Find where the given text appears and provide that cell's center as (x, y) coordinate. 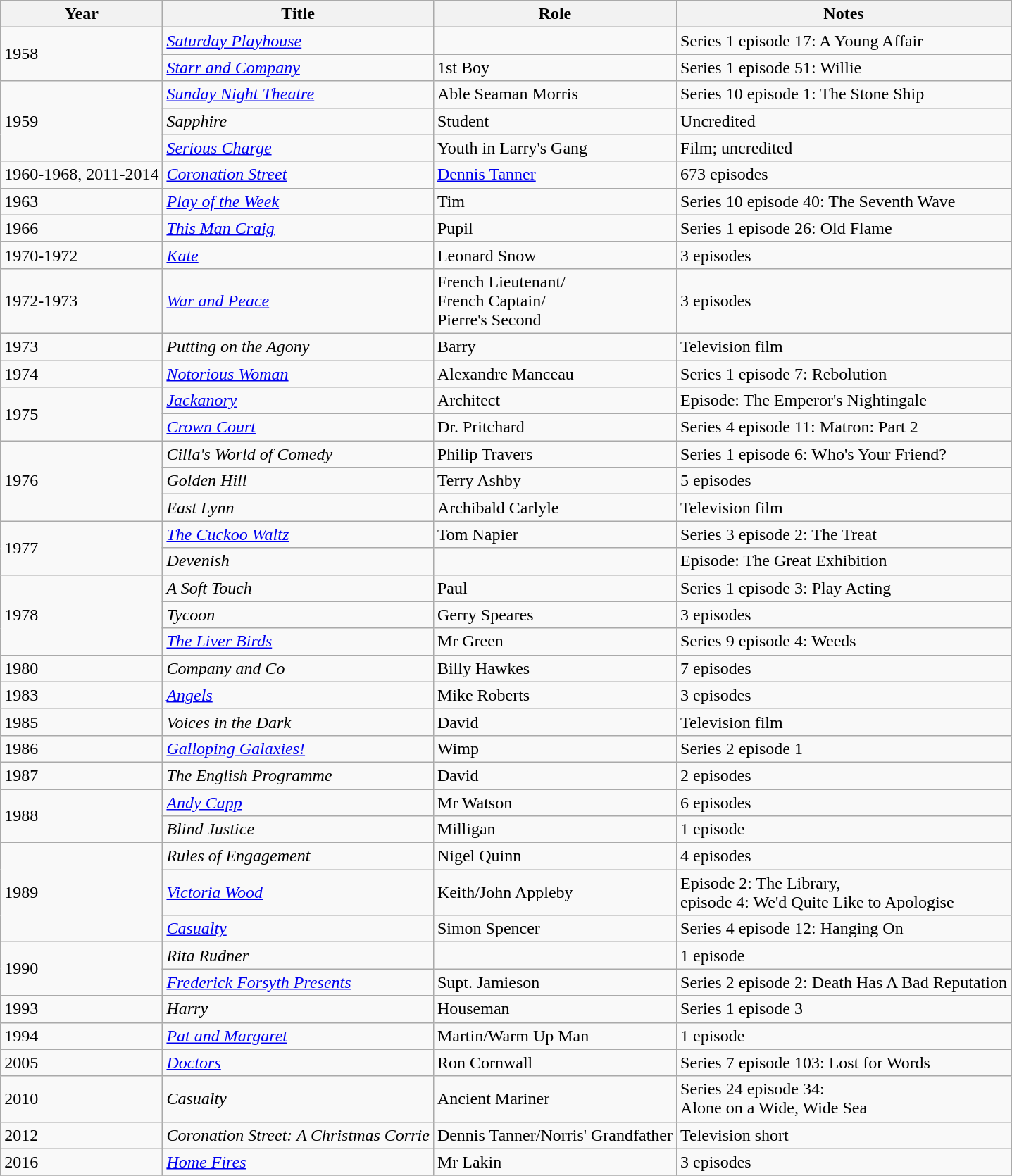
Series 1 episode 3 (844, 1009)
4 episodes (844, 856)
East Lynn (298, 508)
Mr Green (555, 642)
1966 (82, 228)
6 episodes (844, 802)
673 episodes (844, 175)
Student (555, 121)
1977 (82, 548)
1976 (82, 481)
1990 (82, 969)
1980 (82, 668)
Jackanory (298, 401)
Archibald Carlyle (555, 508)
Wimp (555, 749)
Paul (555, 588)
Gerry Speares (555, 615)
Doctors (298, 1063)
Golden Hill (298, 481)
Barry (555, 346)
Mike Roberts (555, 695)
Victoria Wood (298, 893)
Series 10 episode 1: The Stone Ship (844, 94)
Dr. Pritchard (555, 427)
Series 4 episode 12: Hanging On (844, 929)
1978 (82, 615)
2005 (82, 1063)
Series 1 episode 6: Who's Your Friend? (844, 454)
Notes (844, 14)
Dennis Tanner/Norris' Grandfather (555, 1135)
Series 7 episode 103: Lost for Words (844, 1063)
Mr Lakin (555, 1162)
1975 (82, 414)
Keith/John Appleby (555, 893)
Simon Spencer (555, 929)
Coronation Street: A Christmas Corrie (298, 1135)
1974 (82, 374)
Mr Watson (555, 802)
Able Seaman Morris (555, 94)
Film; uncredited (844, 148)
Year (82, 14)
Series 2 episode 2: Death Has A Bad Reputation (844, 982)
Billy Hawkes (555, 668)
Devenish (298, 561)
Alexandre Manceau (555, 374)
Notorious Woman (298, 374)
1972-1973 (82, 301)
2012 (82, 1135)
Uncredited (844, 121)
Voices in the Dark (298, 722)
Pupil (555, 228)
Episode 2: The Library,episode 4: We'd Quite Like to Apologise (844, 893)
War and Peace (298, 301)
Series 9 episode 4: Weeds (844, 642)
Rita Rudner (298, 956)
Tom Napier (555, 534)
Sapphire (298, 121)
Role (555, 14)
Philip Travers (555, 454)
Home Fires (298, 1162)
1987 (82, 775)
1985 (82, 722)
2010 (82, 1099)
The Liver Birds (298, 642)
Putting on the Agony (298, 346)
1959 (82, 121)
The English Programme (298, 775)
Cilla's World of Comedy (298, 454)
Architect (555, 401)
1960-1968, 2011-2014 (82, 175)
Title (298, 14)
Serious Charge (298, 148)
1983 (82, 695)
Episode: The Emperor's Nightingale (844, 401)
Pat and Margaret (298, 1036)
2016 (82, 1162)
1994 (82, 1036)
Company and Co (298, 668)
Supt. Jamieson (555, 982)
5 episodes (844, 481)
1958 (82, 54)
Harry (298, 1009)
2 episodes (844, 775)
Ron Cornwall (555, 1063)
Tim (555, 201)
Martin/Warm Up Man (555, 1036)
1963 (82, 201)
Andy Capp (298, 802)
Television short (844, 1135)
1970-1972 (82, 255)
Coronation Street (298, 175)
Terry Ashby (555, 481)
Sunday Night Theatre (298, 94)
Houseman (555, 1009)
1973 (82, 346)
Milligan (555, 830)
Series 1 episode 51: Willie (844, 68)
7 episodes (844, 668)
The Cuckoo Waltz (298, 534)
Kate (298, 255)
Series 1 episode 17: A Young Affair (844, 41)
Series 3 episode 2: The Treat (844, 534)
Youth in Larry's Gang (555, 148)
Leonard Snow (555, 255)
1993 (82, 1009)
Nigel Quinn (555, 856)
Galloping Galaxies! (298, 749)
1986 (82, 749)
Angels (298, 695)
Play of the Week (298, 201)
Series 1 episode 7: Rebolution (844, 374)
French Lieutenant/French Captain/Pierre's Second (555, 301)
Ancient Mariner (555, 1099)
1st Boy (555, 68)
A Soft Touch (298, 588)
Series 2 episode 1 (844, 749)
1989 (82, 893)
Series 10 episode 40: The Seventh Wave (844, 201)
Crown Court (298, 427)
1988 (82, 815)
Blind Justice (298, 830)
Series 24 episode 34:Alone on a Wide, Wide Sea (844, 1099)
Tycoon (298, 615)
Series 4 episode 11: Matron: Part 2 (844, 427)
This Man Craig (298, 228)
Frederick Forsyth Presents (298, 982)
Episode: The Great Exhibition (844, 561)
Rules of Engagement (298, 856)
Series 1 episode 26: Old Flame (844, 228)
Starr and Company (298, 68)
Dennis Tanner (555, 175)
Saturday Playhouse (298, 41)
Series 1 episode 3: Play Acting (844, 588)
